Output the (x, y) coordinate of the center of the cell containing the given text.  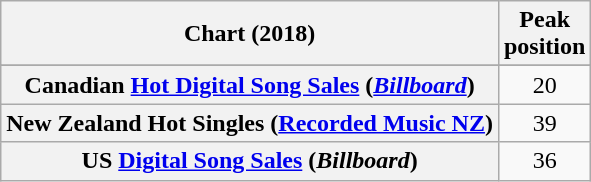
Peakposition (544, 34)
US Digital Song Sales (Billboard) (250, 161)
20 (544, 85)
New Zealand Hot Singles (Recorded Music NZ) (250, 123)
36 (544, 161)
Chart (2018) (250, 34)
39 (544, 123)
Canadian Hot Digital Song Sales (Billboard) (250, 85)
